Identify which cell holds the provided text, then report its (X, Y) central coordinate. 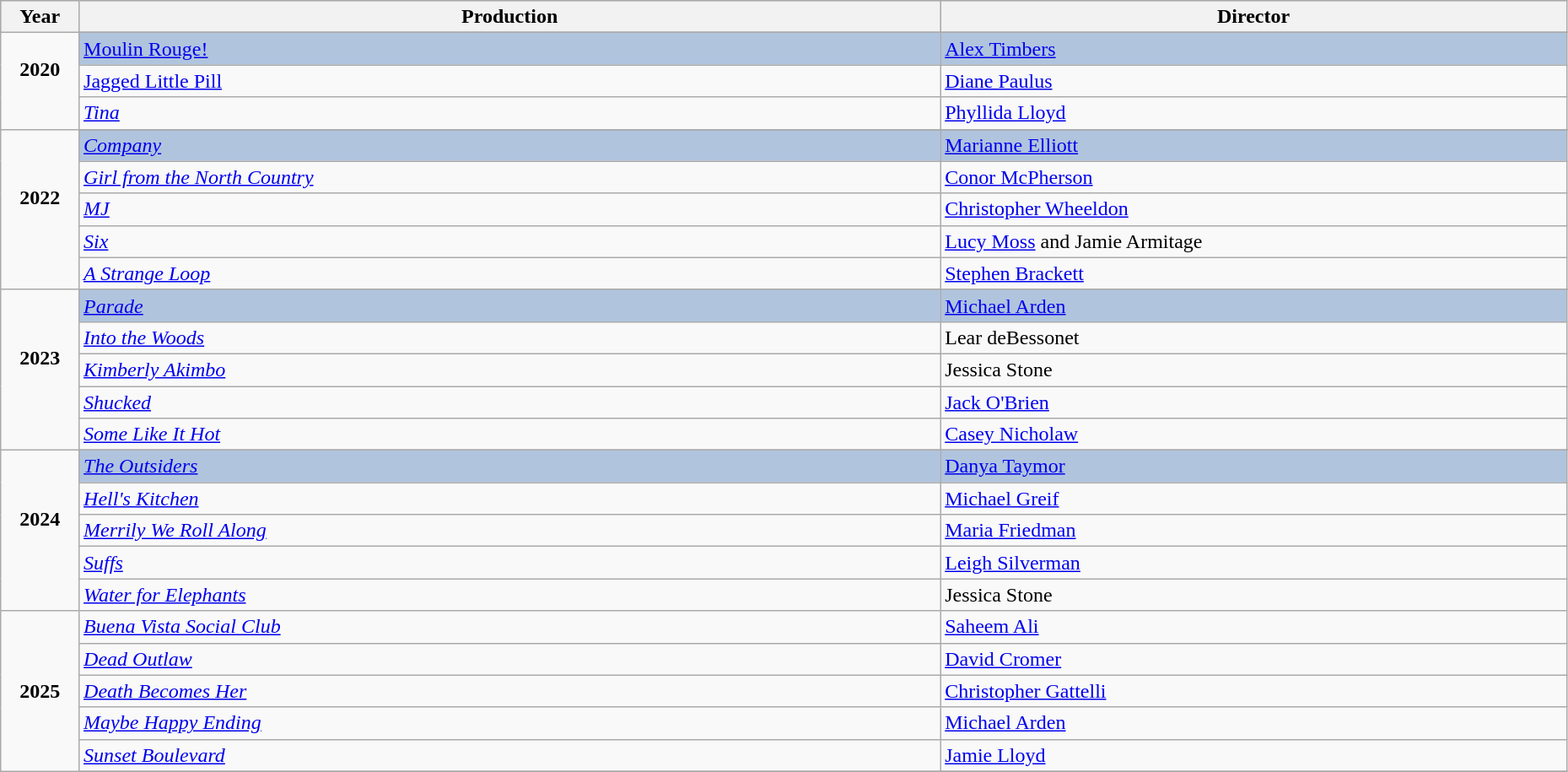
Hell's Kitchen (509, 499)
Tina (509, 113)
Marianne Elliott (1253, 145)
Company (509, 145)
Danya Taymor (1253, 467)
Maybe Happy Ending (509, 723)
Death Becomes Her (509, 691)
2020 (40, 81)
Casey Nicholaw (1253, 435)
Diane Paulus (1253, 81)
Jagged Little Pill (509, 81)
Parade (509, 305)
2023 (40, 370)
Dead Outlaw (509, 659)
Lucy Moss and Jamie Armitage (1253, 241)
Phyllida Lloyd (1253, 113)
Alex Timbers (1253, 49)
Year (40, 17)
Merrily We Roll Along (509, 531)
Some Like It Hot (509, 435)
2024 (40, 531)
Leigh Silverman (1253, 563)
The Outsiders (509, 467)
Water for Elephants (509, 595)
Jamie Lloyd (1253, 755)
Conor McPherson (1253, 177)
Michael Greif (1253, 499)
Stephen Brackett (1253, 273)
A Strange Loop (509, 273)
Suffs (509, 563)
Director (1253, 17)
Production (509, 17)
David Cromer (1253, 659)
2025 (40, 691)
Christopher Wheeldon (1253, 209)
MJ (509, 209)
2022 (40, 209)
Sunset Boulevard (509, 755)
Lear deBessonet (1253, 337)
Moulin Rouge! (509, 49)
Christopher Gattelli (1253, 691)
Kimberly Akimbo (509, 370)
Jack O'Brien (1253, 402)
Shucked (509, 402)
Buena Vista Social Club (509, 627)
Six (509, 241)
Into the Woods (509, 337)
Saheem Ali (1253, 627)
Girl from the North Country (509, 177)
Maria Friedman (1253, 531)
